Output the [x, y] coordinate of the center of the cell containing the given text.  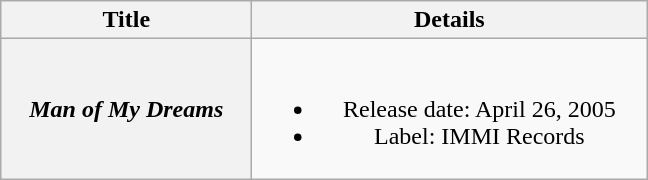
Release date: April 26, 2005Label: IMMI Records [450, 109]
Man of My Dreams [126, 109]
Title [126, 20]
Details [450, 20]
